Output the (X, Y) coordinate of the center of the cell containing the given text.  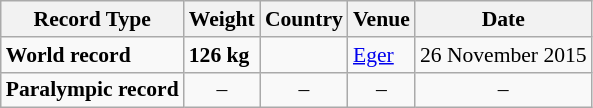
World record (92, 55)
Venue (382, 19)
Record Type (92, 19)
126 kg (222, 55)
Weight (222, 19)
Date (504, 19)
Eger (382, 55)
26 November 2015 (504, 55)
Country (304, 19)
Paralympic record (92, 90)
